Search for the cell housing the specified text and yield its [X, Y] center coordinate. 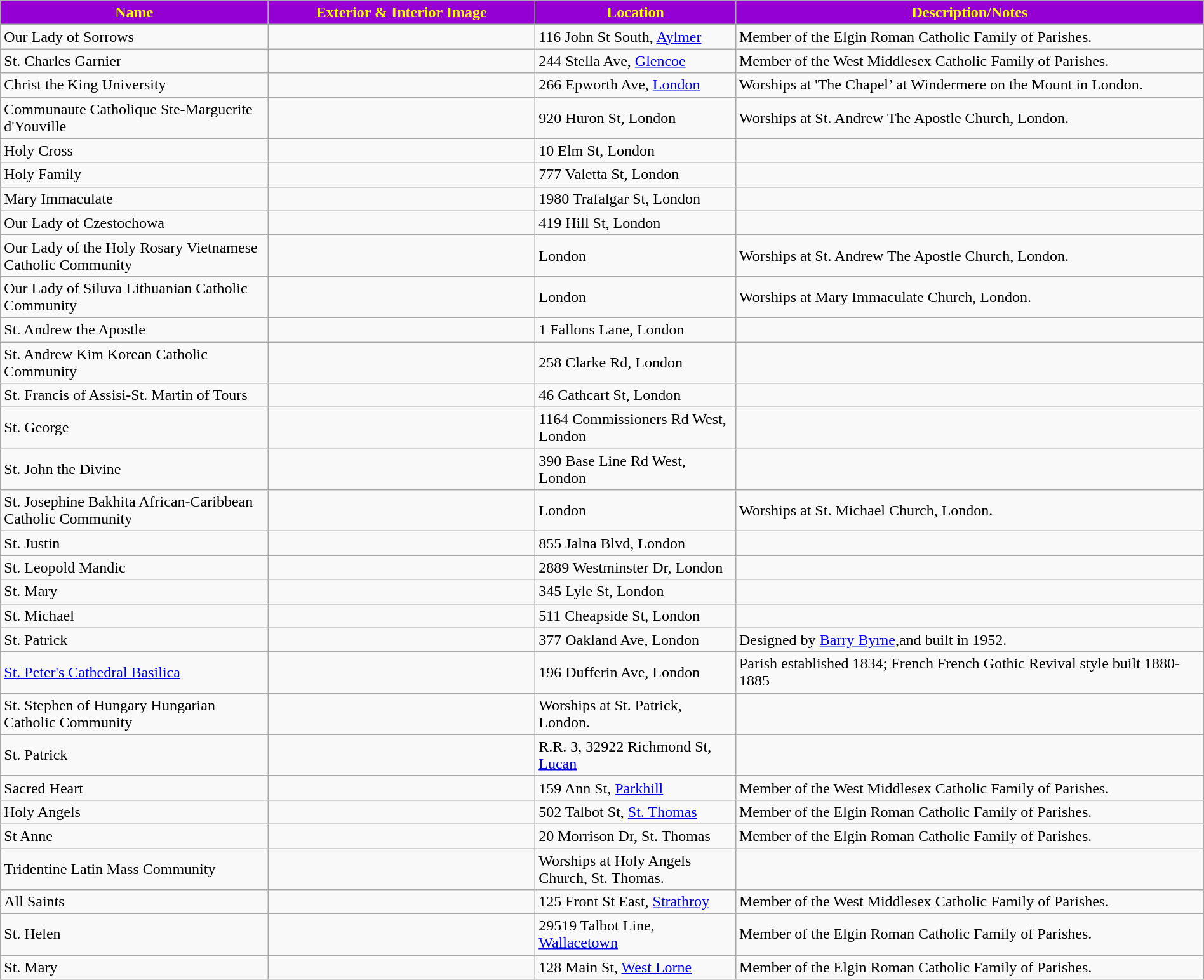
1164 Commissioners Rd West, London [636, 428]
Communaute Catholique Ste-Marguerite d'Youville [135, 118]
Description/Notes [969, 13]
St. Josephine Bakhita African-Caribbean Catholic Community [135, 510]
502 Talbot St, St. Thomas [636, 812]
All Saints [135, 902]
Our Lady of Siluva Lithuanian Catholic Community [135, 297]
159 Ann St, Parkhill [636, 788]
128 Main St, West Lorne [636, 967]
258 Clarke Rd, London [636, 362]
116 John St South, Aylmer [636, 37]
390 Base Line Rd West, London [636, 470]
Holy Family [135, 175]
Holy Angels [135, 812]
Christ the King University [135, 85]
St. George [135, 428]
St. Stephen of Hungary Hungarian Catholic Community [135, 713]
Sacred Heart [135, 788]
Worships at St. Patrick, London. [636, 713]
196 Dufferin Ave, London [636, 673]
St. John the Divine [135, 470]
St. Helen [135, 934]
St. Andrew Kim Korean Catholic Community [135, 362]
Tridentine Latin Mass Community [135, 868]
Our Lady of Sorrows [135, 37]
Worships at Holy Angels Church, St. Thomas. [636, 868]
Worships at 'The Chapel’ at Windermere on the Mount in London. [969, 85]
46 Cathcart St, London [636, 395]
266 Epworth Ave, London [636, 85]
St. Michael [135, 616]
777 Valetta St, London [636, 175]
Name [135, 13]
419 Hill St, London [636, 223]
1980 Trafalgar St, London [636, 199]
345 Lyle St, London [636, 592]
St Anne [135, 836]
1 Fallons Lane, London [636, 329]
920 Huron St, London [636, 118]
St. Francis of Assisi-St. Martin of Tours [135, 395]
Worships at St. Michael Church, London. [969, 510]
855 Jalna Blvd, London [636, 543]
Our Lady of the Holy Rosary Vietnamese Catholic Community [135, 255]
St. Peter's Cathedral Basilica [135, 673]
Designed by Barry Byrne,and built in 1952. [969, 640]
St. Leopold Mandic [135, 567]
Holy Cross [135, 150]
2889 Westminster Dr, London [636, 567]
St. Justin [135, 543]
St. Andrew the Apostle [135, 329]
511 Cheapside St, London [636, 616]
Our Lady of Czestochowa [135, 223]
Exterior & Interior Image [401, 13]
R.R. 3, 32922 Richmond St, Lucan [636, 755]
10 Elm St, London [636, 150]
125 Front St East, Strathroy [636, 902]
20 Morrison Dr, St. Thomas [636, 836]
Mary Immaculate [135, 199]
Worships at Mary Immaculate Church, London. [969, 297]
377 Oakland Ave, London [636, 640]
St. Charles Garnier [135, 61]
Location [636, 13]
Parish established 1834; French French Gothic Revival style built 1880-1885 [969, 673]
244 Stella Ave, Glencoe [636, 61]
29519 Talbot Line, Wallacetown [636, 934]
